Determine the (x, y) coordinate at the center of the cell enclosing the given text.  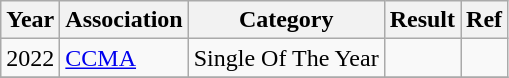
CCMA (124, 58)
Single Of The Year (286, 58)
Association (124, 20)
2022 (30, 58)
Year (30, 20)
Result (422, 20)
Ref (484, 20)
Category (286, 20)
